Identify which cell holds the provided text, then report its (x, y) central coordinate. 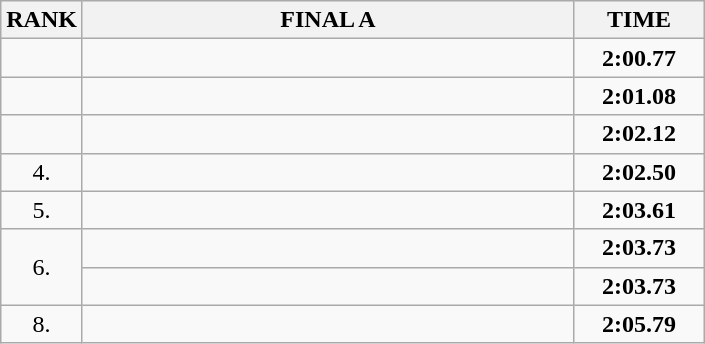
2:03.61 (640, 210)
8. (42, 324)
FINAL A (328, 20)
2:01.08 (640, 96)
TIME (640, 20)
5. (42, 210)
RANK (42, 20)
4. (42, 172)
6. (42, 267)
2:00.77 (640, 58)
2:02.12 (640, 134)
2:02.50 (640, 172)
2:05.79 (640, 324)
